Extract the [x, y] coordinate from the center of the cell holding the provided text.  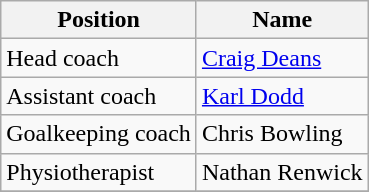
Karl Dodd [282, 96]
Name [282, 20]
Position [99, 20]
Chris Bowling [282, 134]
Craig Deans [282, 58]
Assistant coach [99, 96]
Head coach [99, 58]
Physiotherapist [99, 172]
Goalkeeping coach [99, 134]
Nathan Renwick [282, 172]
